From the cell containing the given text, extract its center point as (x, y) coordinate. 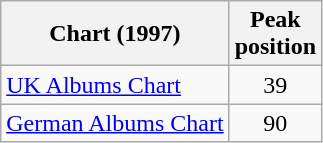
39 (275, 85)
90 (275, 123)
Peakposition (275, 34)
Chart (1997) (115, 34)
German Albums Chart (115, 123)
UK Albums Chart (115, 85)
